Return (x, y) of the center of cell containing provided text 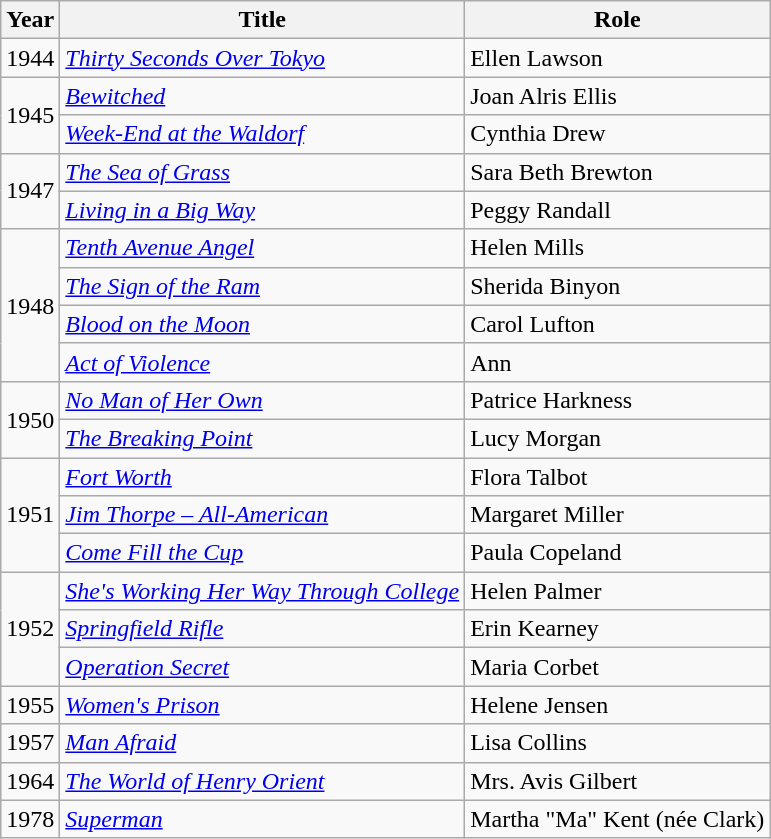
She's Working Her Way Through College (262, 591)
Martha "Ma" Kent (née Clark) (618, 819)
Sara Beth Brewton (618, 172)
The Sign of the Ram (262, 286)
Lisa Collins (618, 743)
1964 (30, 781)
Springfield Rifle (262, 629)
Tenth Avenue Angel (262, 248)
The Sea of Grass (262, 172)
Jim Thorpe – All-American (262, 515)
Margaret Miller (618, 515)
The World of Henry Orient (262, 781)
Paula Copeland (618, 553)
Thirty Seconds Over Tokyo (262, 58)
Blood on the Moon (262, 324)
Maria Corbet (618, 667)
Living in a Big Way (262, 210)
Role (618, 20)
Act of Violence (262, 362)
1951 (30, 515)
1944 (30, 58)
Patrice Harkness (618, 400)
Ellen Lawson (618, 58)
1945 (30, 115)
Cynthia Drew (618, 134)
The Breaking Point (262, 438)
Superman (262, 819)
Ann (618, 362)
Sherida Binyon (618, 286)
1947 (30, 191)
Title (262, 20)
Lucy Morgan (618, 438)
No Man of Her Own (262, 400)
Women's Prison (262, 705)
Man Afraid (262, 743)
1957 (30, 743)
Year (30, 20)
Come Fill the Cup (262, 553)
Flora Talbot (618, 477)
Helene Jensen (618, 705)
1952 (30, 629)
Carol Lufton (618, 324)
1948 (30, 305)
Mrs. Avis Gilbert (618, 781)
Operation Secret (262, 667)
Helen Palmer (618, 591)
1950 (30, 419)
Fort Worth (262, 477)
Helen Mills (618, 248)
1955 (30, 705)
Peggy Randall (618, 210)
Week-End at the Waldorf (262, 134)
Joan Alris Ellis (618, 96)
1978 (30, 819)
Erin Kearney (618, 629)
Bewitched (262, 96)
